For the text-containing cell, return its midpoint in (x, y) coordinate format. 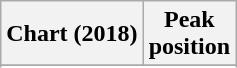
Chart (2018) (72, 34)
Peakposition (189, 34)
